Identify which cell holds the provided text, then report its (x, y) central coordinate. 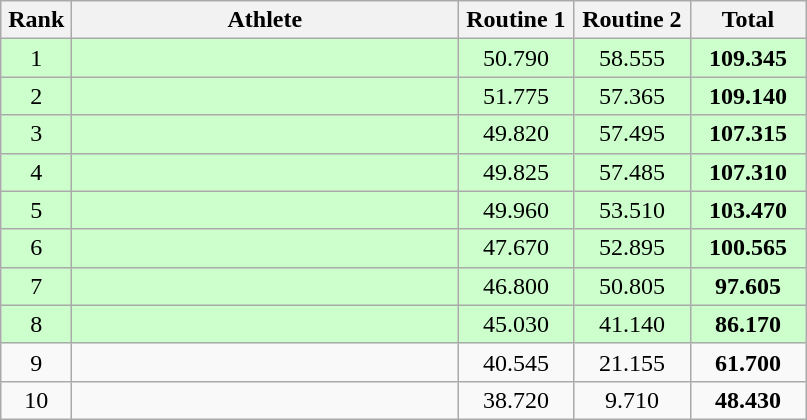
40.545 (516, 362)
2 (36, 96)
49.825 (516, 172)
10 (36, 400)
53.510 (632, 210)
Routine 1 (516, 20)
52.895 (632, 248)
97.605 (748, 286)
103.470 (748, 210)
9 (36, 362)
57.365 (632, 96)
Routine 2 (632, 20)
41.140 (632, 324)
Athlete (265, 20)
50.790 (516, 58)
38.720 (516, 400)
49.960 (516, 210)
51.775 (516, 96)
47.670 (516, 248)
3 (36, 134)
58.555 (632, 58)
86.170 (748, 324)
109.345 (748, 58)
8 (36, 324)
107.310 (748, 172)
61.700 (748, 362)
7 (36, 286)
6 (36, 248)
1 (36, 58)
45.030 (516, 324)
50.805 (632, 286)
57.485 (632, 172)
100.565 (748, 248)
49.820 (516, 134)
48.430 (748, 400)
57.495 (632, 134)
46.800 (516, 286)
5 (36, 210)
4 (36, 172)
Total (748, 20)
109.140 (748, 96)
107.315 (748, 134)
21.155 (632, 362)
Rank (36, 20)
9.710 (632, 400)
